Extract the (x, y) coordinate from the center of the cell holding the provided text.  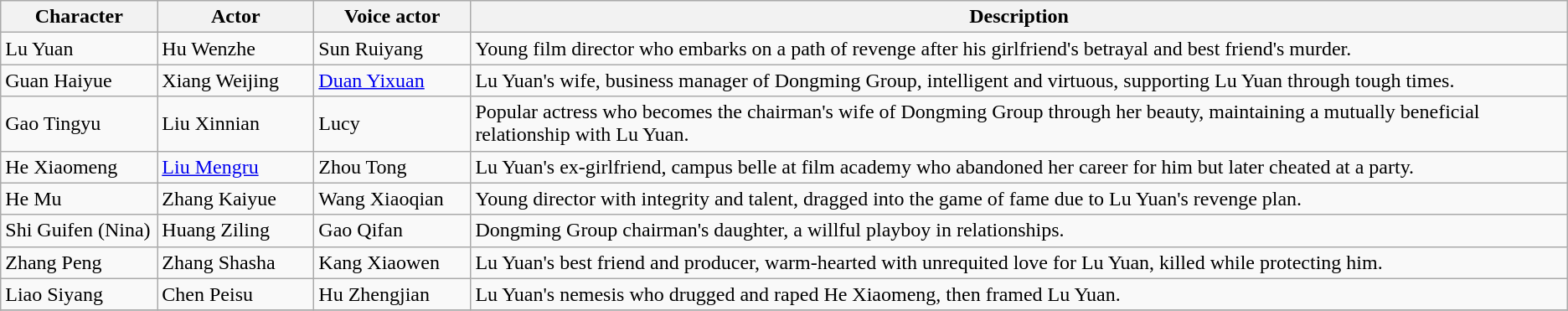
He Mu (79, 199)
Liu Mengru (236, 167)
Wang Xiaoqian (392, 199)
Zhang Shasha (236, 262)
Zhang Peng (79, 262)
Voice actor (392, 17)
Lu Yuan (79, 49)
Dongming Group chairman's daughter, a willful playboy in relationships. (1019, 231)
Duan Yixuan (392, 80)
Liao Siyang (79, 294)
Sun Ruiyang (392, 49)
Guan Haiyue (79, 80)
Lu Yuan's ex-girlfriend, campus belle at film academy who abandoned her career for him but later cheated at a party. (1019, 167)
Liu Xinnian (236, 124)
Lu Yuan's wife, business manager of Dongming Group, intelligent and virtuous, supporting Lu Yuan through tough times. (1019, 80)
Young director with integrity and talent, dragged into the game of fame due to Lu Yuan's revenge plan. (1019, 199)
Young film director who embarks on a path of revenge after his girlfriend's betrayal and best friend's murder. (1019, 49)
Lucy (392, 124)
Xiang Weijing (236, 80)
Hu Wenzhe (236, 49)
Hu Zhengjian (392, 294)
Zhou Tong (392, 167)
Kang Xiaowen (392, 262)
Huang Ziling (236, 231)
Popular actress who becomes the chairman's wife of Dongming Group through her beauty, maintaining a mutually beneficial relationship with Lu Yuan. (1019, 124)
Description (1019, 17)
Lu Yuan's best friend and producer, warm-hearted with unrequited love for Lu Yuan, killed while protecting him. (1019, 262)
He Xiaomeng (79, 167)
Lu Yuan's nemesis who drugged and raped He Xiaomeng, then framed Lu Yuan. (1019, 294)
Zhang Kaiyue (236, 199)
Character (79, 17)
Actor (236, 17)
Chen Peisu (236, 294)
Gao Tingyu (79, 124)
Shi Guifen (Nina) (79, 231)
Gao Qifan (392, 231)
